Locate the cell with the specified text and output its [X, Y] center coordinate. 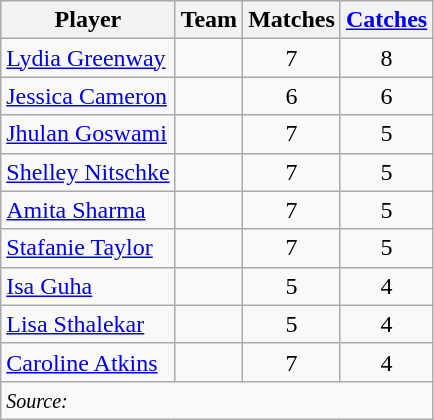
Team [209, 20]
Matches [292, 20]
Source: [217, 400]
Jhulan Goswami [88, 134]
Caroline Atkins [88, 362]
Lydia Greenway [88, 58]
Amita Sharma [88, 210]
Isa Guha [88, 286]
Stafanie Taylor [88, 248]
Shelley Nitschke [88, 172]
Lisa Sthalekar [88, 324]
Jessica Cameron [88, 96]
8 [386, 58]
Catches [386, 20]
Player [88, 20]
